Output the (X, Y) coordinate of the center of the cell containing the given text.  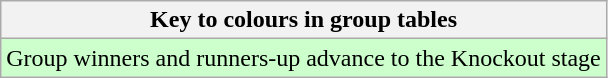
Group winners and runners-up advance to the Knockout stage (304, 58)
Key to colours in group tables (304, 20)
